From the cell containing the given text, extract its center point as (x, y) coordinate. 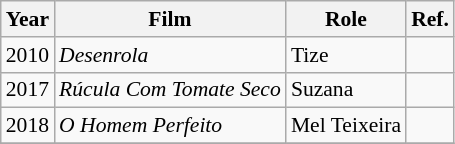
Suzana (346, 90)
2018 (28, 126)
Tize (346, 55)
O Homem Perfeito (170, 126)
Mel Teixeira (346, 126)
Role (346, 19)
Film (170, 19)
Desenrola (170, 55)
Ref. (430, 19)
2010 (28, 55)
Year (28, 19)
Rúcula Com Tomate Seco (170, 90)
2017 (28, 90)
